Capture the cell that displays the provided text and extract its [X, Y] central coordinate. 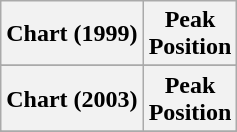
Chart (2003) [72, 98]
Chart (1999) [72, 34]
